Return the [X, Y] coordinate for the center point of the cell that contains the specified text.  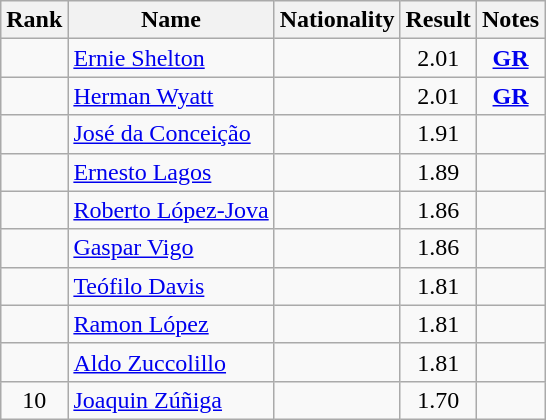
Ernesto Lagos [171, 172]
1.91 [438, 134]
Result [438, 20]
Joaquin Zúñiga [171, 400]
1.89 [438, 172]
Nationality [337, 20]
Notes [510, 20]
1.70 [438, 400]
Gaspar Vigo [171, 248]
Name [171, 20]
Ramon López [171, 324]
Roberto López-Jova [171, 210]
Rank [34, 20]
José da Conceição [171, 134]
Aldo Zuccolillo [171, 362]
10 [34, 400]
Herman Wyatt [171, 96]
Ernie Shelton [171, 58]
Teófilo Davis [171, 286]
